Identify which cell holds the provided text, then report its [X, Y] central coordinate. 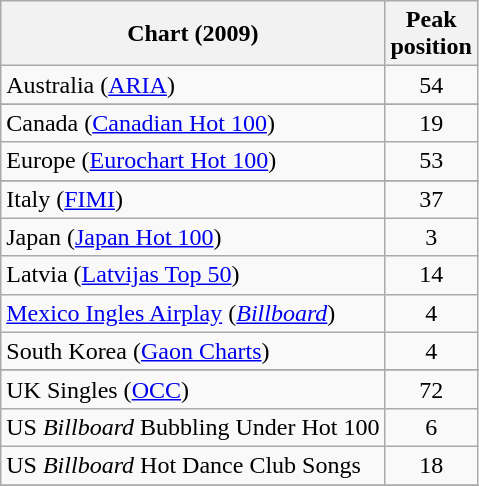
US Billboard Hot Dance Club Songs [193, 465]
19 [431, 123]
Mexico Ingles Airplay (Billboard) [193, 313]
3 [431, 237]
Peakposition [431, 34]
72 [431, 389]
US Billboard Bubbling Under Hot 100 [193, 427]
18 [431, 465]
Europe (Eurochart Hot 100) [193, 161]
53 [431, 161]
South Korea (Gaon Charts) [193, 351]
Chart (2009) [193, 34]
Latvia (Latvijas Top 50) [193, 275]
Japan (Japan Hot 100) [193, 237]
37 [431, 199]
Italy (FIMI) [193, 199]
UK Singles (OCC) [193, 389]
54 [431, 85]
Canada (Canadian Hot 100) [193, 123]
6 [431, 427]
14 [431, 275]
Australia (ARIA) [193, 85]
